Extract the [X, Y] coordinate from the center of the cell holding the provided text.  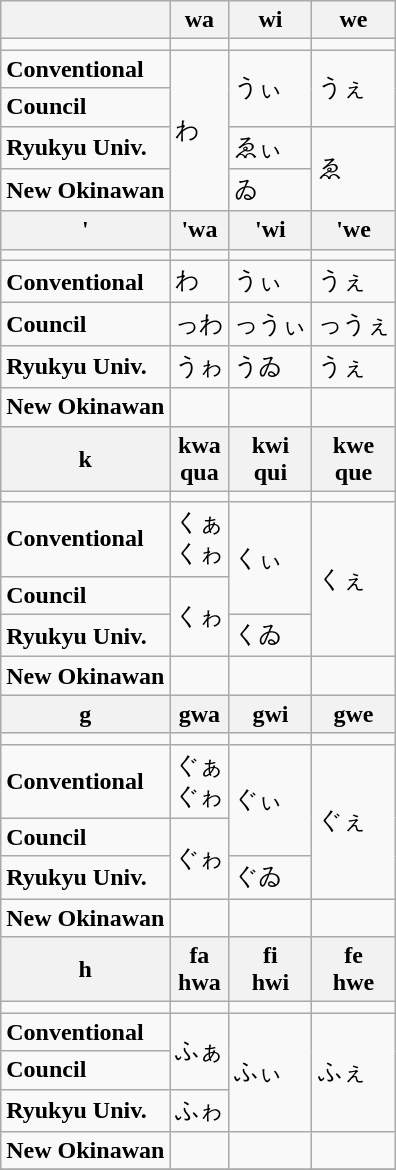
ふぁ [200, 1051]
ぐぃ [270, 800]
っうぃ [270, 324]
g [86, 714]
gwa [200, 714]
ゑぃ [270, 148]
うゎ [200, 366]
fa hwa [200, 970]
'wa [200, 230]
ぐぇ [354, 822]
'we [354, 230]
gwi [270, 714]
ぐぁ ぐゎ [200, 781]
くぃ [270, 558]
kwaqua [200, 458]
くぇ [354, 580]
'wi [270, 230]
ふゎ [200, 1110]
くゐ [270, 636]
kweque [354, 458]
ゐ [270, 190]
gwe [354, 714]
k [86, 458]
うゐ [270, 366]
wa [200, 20]
fe hwe [354, 970]
wi [270, 20]
ゑ [354, 168]
くぁ くゎ [200, 539]
くゎ [200, 616]
ふぃ [270, 1072]
ぐゐ [270, 878]
ぐゎ [200, 858]
っうぇ [354, 324]
っわ [200, 324]
we [354, 20]
fi hwi [270, 970]
h [86, 970]
' [86, 230]
ふぇ [354, 1072]
kwiqui [270, 458]
